Return the [x, y] coordinate for the center point of the cell that contains the specified text.  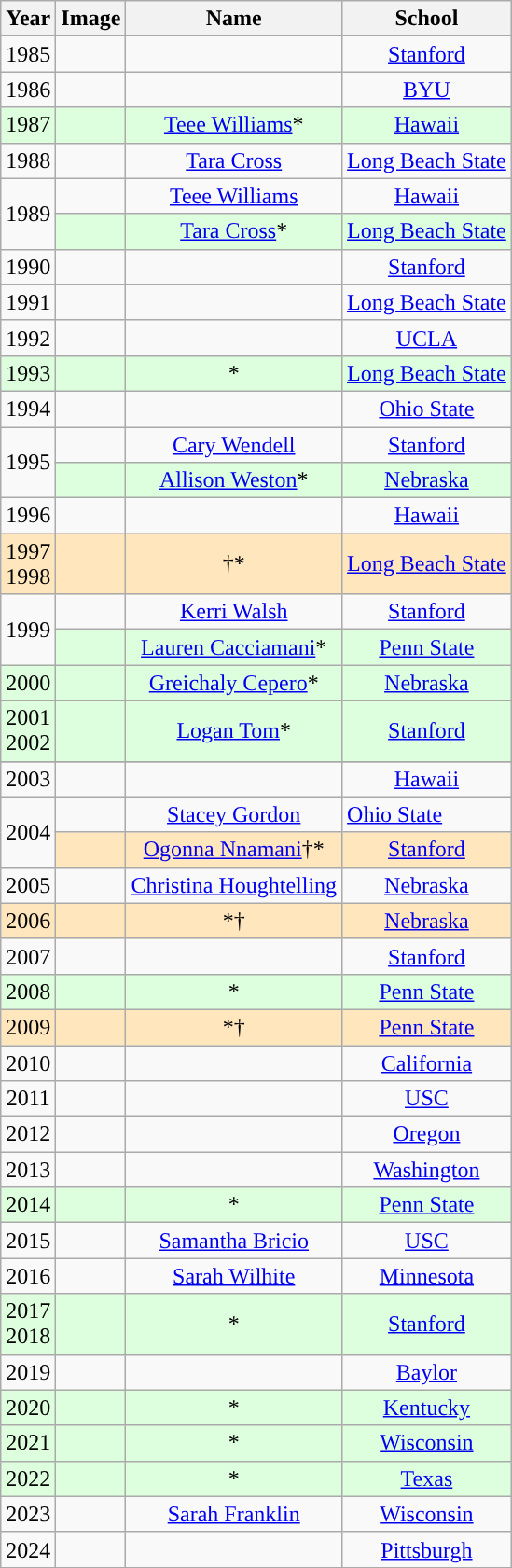
1996 [28, 516]
1992 [28, 338]
Christina Houghtelling [234, 885]
2010 [28, 1062]
2024 [28, 1549]
Image [91, 19]
1986 [28, 90]
Samantha Bricio [234, 1241]
1993 [28, 373]
2020 [28, 1408]
2015 [28, 1241]
1987 [28, 125]
Baylor [427, 1372]
2023 [28, 1514]
Year [28, 19]
19971998 [28, 563]
Sarah Franklin [234, 1514]
2016 [28, 1276]
2014 [28, 1205]
Logan Tom* [234, 731]
2022 [28, 1478]
BYU [427, 90]
2003 [28, 779]
2006 [28, 921]
Sarah Wilhite [234, 1276]
2012 [28, 1134]
Minnesota [427, 1276]
Oregon [427, 1134]
2009 [28, 1027]
2004 [28, 832]
Texas [427, 1478]
Washington [427, 1170]
Teee Williams* [234, 125]
Kerri Walsh [234, 612]
1995 [28, 463]
2007 [28, 956]
2005 [28, 885]
2008 [28, 992]
UCLA [427, 338]
Allison Weston* [234, 480]
Name [234, 19]
Lauren Cacciamani* [234, 647]
1985 [28, 54]
Tara Cross [234, 160]
California [427, 1062]
1991 [28, 302]
2013 [28, 1170]
Stacey Gordon [234, 814]
†* [234, 563]
2019 [28, 1372]
1989 [28, 214]
20012002 [28, 731]
2011 [28, 1099]
Teee Williams [234, 196]
School [427, 19]
2021 [28, 1443]
Ogonna Nnamani†* [234, 850]
1994 [28, 409]
Cary Wendell [234, 445]
Greichaly Cepero* [234, 683]
1999 [28, 630]
20172018 [28, 1325]
Pittsburgh [427, 1549]
Kentucky [427, 1408]
1990 [28, 267]
Tara Cross* [234, 231]
1988 [28, 160]
2000 [28, 683]
